Find where the given text appears and provide that cell's center as (x, y) coordinate. 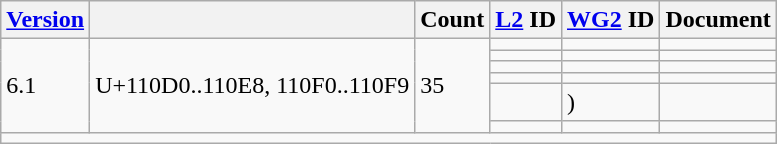
35 (452, 86)
Count (452, 20)
L2 ID (526, 20)
U+110D0..110E8, 110F0..110F9 (252, 86)
WG2 ID (610, 20)
Document (718, 20)
6.1 (46, 86)
Version (46, 20)
) (610, 102)
